Detect which cell encompasses the target text, then output its (X, Y) center coordinate. 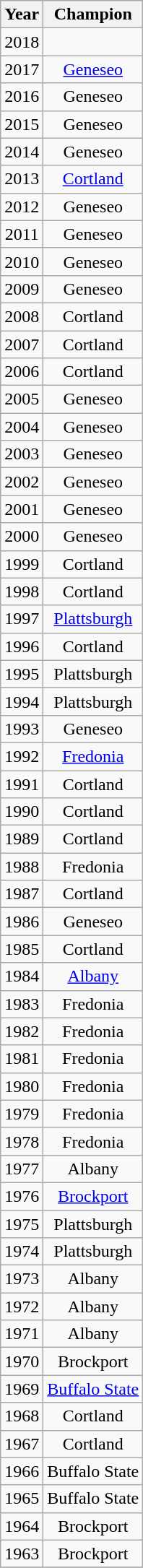
1978 (22, 1141)
2008 (22, 316)
1966 (22, 1471)
1990 (22, 812)
1987 (22, 894)
1979 (22, 1114)
2010 (22, 261)
1997 (22, 619)
1972 (22, 1307)
1974 (22, 1252)
1980 (22, 1086)
2004 (22, 427)
1996 (22, 646)
1999 (22, 564)
2003 (22, 454)
1969 (22, 1389)
2018 (22, 42)
1973 (22, 1279)
2006 (22, 372)
2005 (22, 399)
1984 (22, 976)
2007 (22, 345)
2012 (22, 207)
1971 (22, 1334)
2015 (22, 124)
Champion (93, 14)
1988 (22, 867)
2011 (22, 234)
2000 (22, 537)
2002 (22, 482)
1965 (22, 1499)
1981 (22, 1059)
2014 (22, 152)
1992 (22, 756)
1991 (22, 784)
1993 (22, 729)
1976 (22, 1196)
1985 (22, 949)
1970 (22, 1361)
1994 (22, 701)
1986 (22, 922)
1967 (22, 1444)
2016 (22, 97)
1964 (22, 1526)
1982 (22, 1031)
1968 (22, 1416)
2001 (22, 509)
1989 (22, 839)
1963 (22, 1554)
1977 (22, 1169)
2009 (22, 289)
Year (22, 14)
1983 (22, 1004)
2013 (22, 179)
1975 (22, 1224)
1998 (22, 592)
1995 (22, 674)
2017 (22, 69)
